Detect which cell encompasses the target text, then output its [x, y] center coordinate. 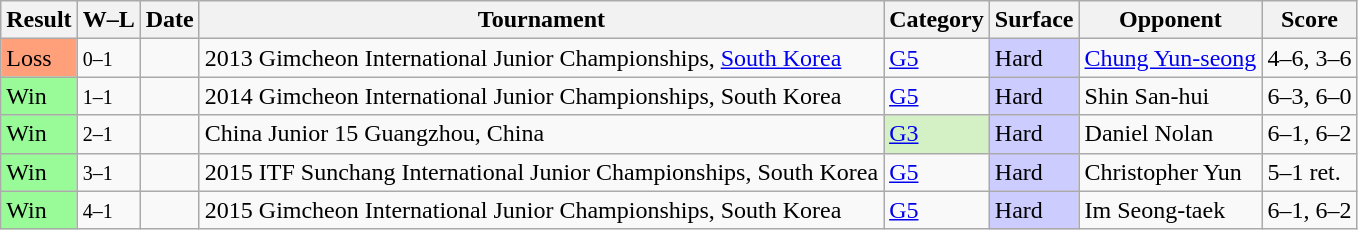
2013 Gimcheon International Junior Championships, South Korea [541, 58]
2015 Gimcheon International Junior Championships, South Korea [541, 210]
Loss [39, 58]
4–1 [108, 210]
6–3, 6–0 [1310, 96]
5–1 ret. [1310, 172]
Surface [1034, 20]
Chung Yun-seong [1170, 58]
2015 ITF Sunchang International Junior Championships, South Korea [541, 172]
Opponent [1170, 20]
1–1 [108, 96]
Score [1310, 20]
W–L [108, 20]
4–6, 3–6 [1310, 58]
Tournament [541, 20]
3–1 [108, 172]
2014 Gimcheon International Junior Championships, South Korea [541, 96]
Category [937, 20]
Shin San-hui [1170, 96]
Result [39, 20]
Christopher Yun [1170, 172]
Im Seong-taek [1170, 210]
China Junior 15 Guangzhou, China [541, 134]
0–1 [108, 58]
2–1 [108, 134]
Daniel Nolan [1170, 134]
Date [170, 20]
G3 [937, 134]
